Identify which cell holds the provided text, then report its [X, Y] central coordinate. 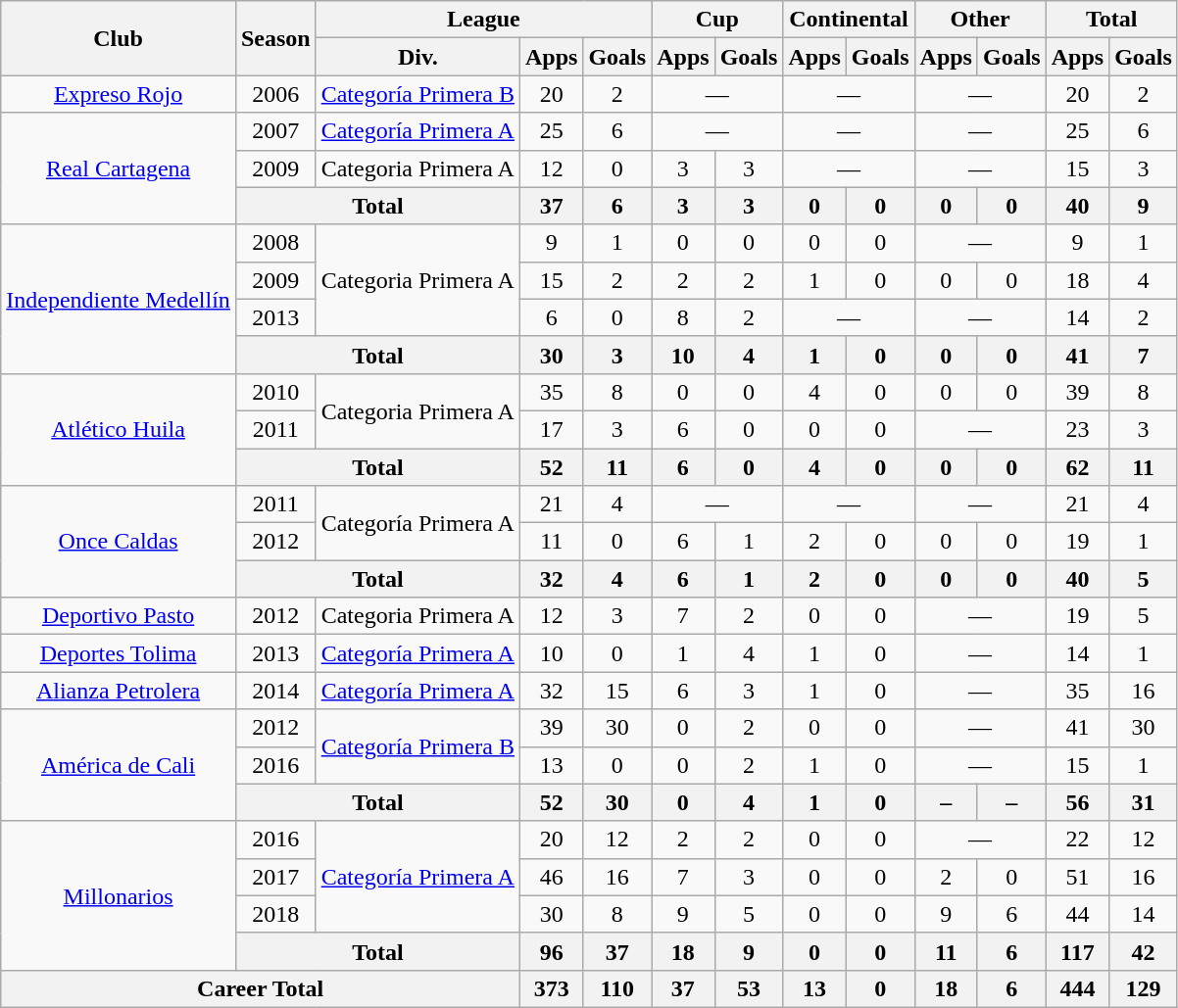
2014 [275, 691]
Real Cartagena [119, 168]
23 [1077, 429]
América de Cali [119, 765]
2010 [275, 392]
44 [1077, 914]
League [484, 20]
Atlético Huila [119, 429]
51 [1077, 877]
Club [119, 38]
Career Total [261, 988]
373 [551, 988]
Season [275, 38]
Millonarios [119, 895]
2018 [275, 914]
31 [1144, 802]
Deportes Tolima [119, 653]
2017 [275, 877]
96 [551, 951]
117 [1077, 951]
2006 [275, 94]
2008 [275, 243]
Continental [849, 20]
42 [1144, 951]
17 [551, 429]
Once Caldas [119, 542]
22 [1077, 840]
56 [1077, 802]
2007 [275, 131]
Cup [717, 20]
110 [617, 988]
Deportivo Pasto [119, 616]
46 [551, 877]
Other [980, 20]
444 [1077, 988]
Div. [417, 57]
Expreso Rojo [119, 94]
Alianza Petrolera [119, 691]
129 [1144, 988]
Independiente Medellín [119, 299]
62 [1077, 467]
53 [749, 988]
